For the text-containing cell, return its midpoint in (x, y) coordinate format. 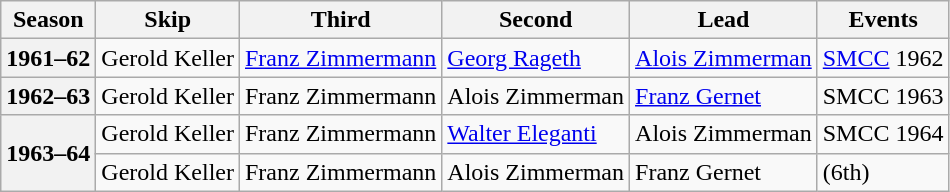
Georg Rageth (536, 58)
1962–63 (48, 96)
1961–62 (48, 58)
SMCC 1964 (883, 134)
1963–64 (48, 153)
Second (536, 20)
Lead (724, 20)
Season (48, 20)
Walter Eleganti (536, 134)
SMCC 1962 (883, 58)
(6th) (883, 172)
SMCC 1963 (883, 96)
Third (340, 20)
Skip (168, 20)
Events (883, 20)
